Search for the cell housing the specified text and yield its [X, Y] center coordinate. 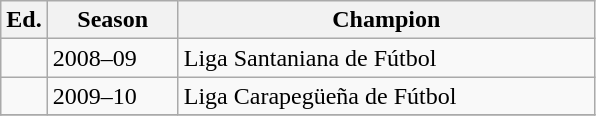
Ed. [24, 20]
Champion [386, 20]
Liga Carapegüeña de Fútbol [386, 96]
2008–09 [112, 58]
2009–10 [112, 96]
Liga Santaniana de Fútbol [386, 58]
Season [112, 20]
